Find where the given text appears and provide that cell's center as [X, Y] coordinate. 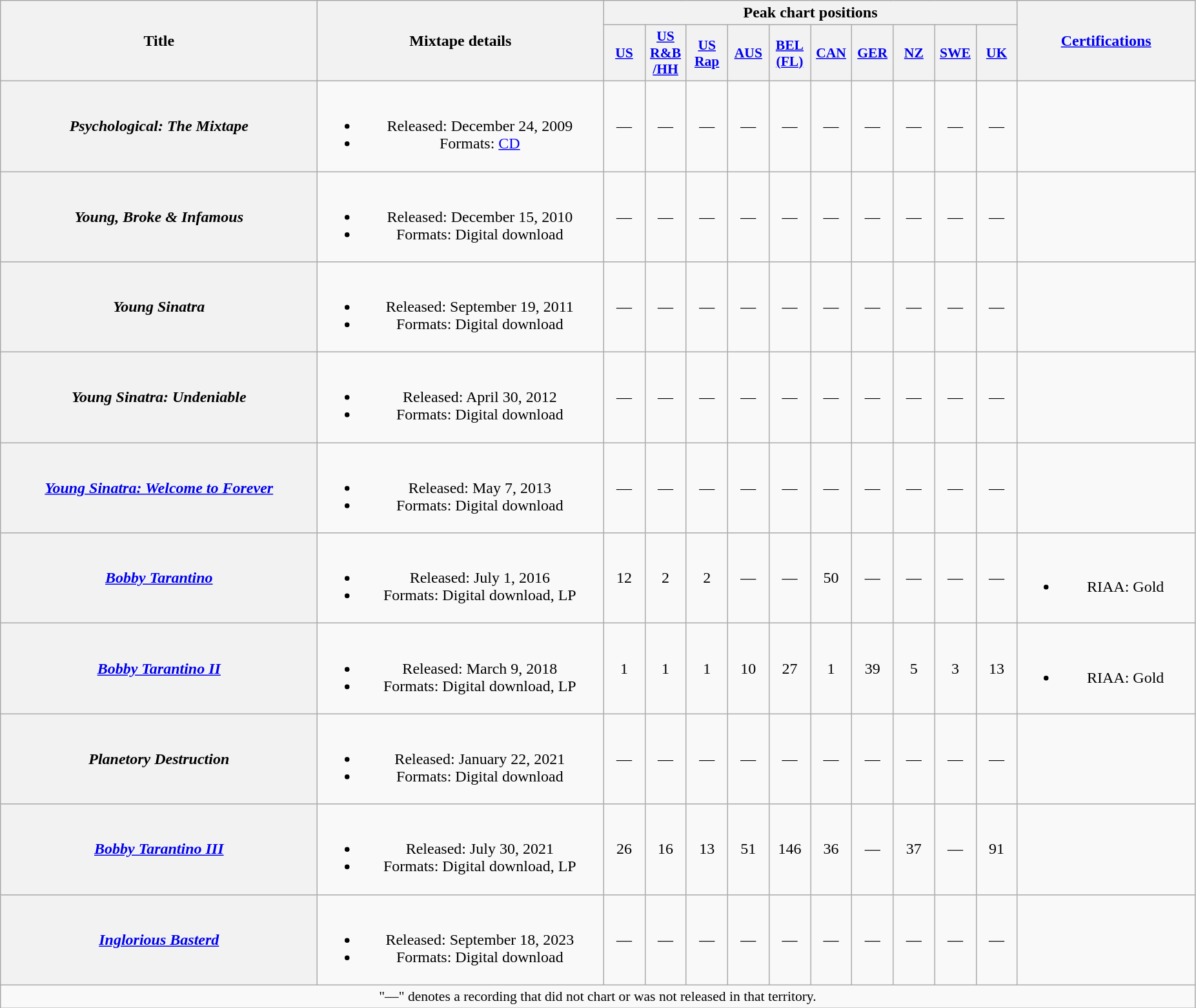
10 [748, 669]
Released: March 9, 2018Formats: Digital download, LP [461, 669]
Released: December 24, 2009Formats: CD [461, 126]
91 [997, 849]
16 [665, 849]
Psychological: The Mixtape [159, 126]
"—" denotes a recording that did not chart or was not released in that territory. [598, 996]
Mixtape details [461, 41]
12 [624, 578]
USR&B/HH [665, 53]
Planetory Destruction [159, 759]
Peak chart positions [811, 13]
Certifications [1106, 41]
51 [748, 849]
Released: January 22, 2021 Formats: Digital download [461, 759]
Released: September 19, 2011Formats: Digital download [461, 307]
Bobby Tarantino II [159, 669]
Released: May 7, 2013Formats: Digital download [461, 488]
Title [159, 41]
Bobby Tarantino [159, 578]
Young Sinatra: Undeniable [159, 398]
26 [624, 849]
Released: July 30, 2021Formats: Digital download, LP [461, 849]
BEL (FL) [789, 53]
Released: July 1, 2016Formats: Digital download, LP [461, 578]
USRap [707, 53]
Young, Broke & Infamous [159, 217]
37 [914, 849]
Bobby Tarantino III [159, 849]
146 [789, 849]
AUS [748, 53]
US [624, 53]
27 [789, 669]
Released: December 15, 2010Formats: Digital download [461, 217]
SWE [955, 53]
3 [955, 669]
Inglorious Basterd [159, 940]
36 [831, 849]
Released: April 30, 2012Formats: Digital download [461, 398]
NZ [914, 53]
CAN [831, 53]
Young Sinatra [159, 307]
39 [873, 669]
UK [997, 53]
50 [831, 578]
Young Sinatra: Welcome to Forever [159, 488]
GER [873, 53]
Released: September 18, 2023Formats: Digital download [461, 940]
5 [914, 669]
